Determine the (X, Y) coordinate at the center of the cell enclosing the given text.  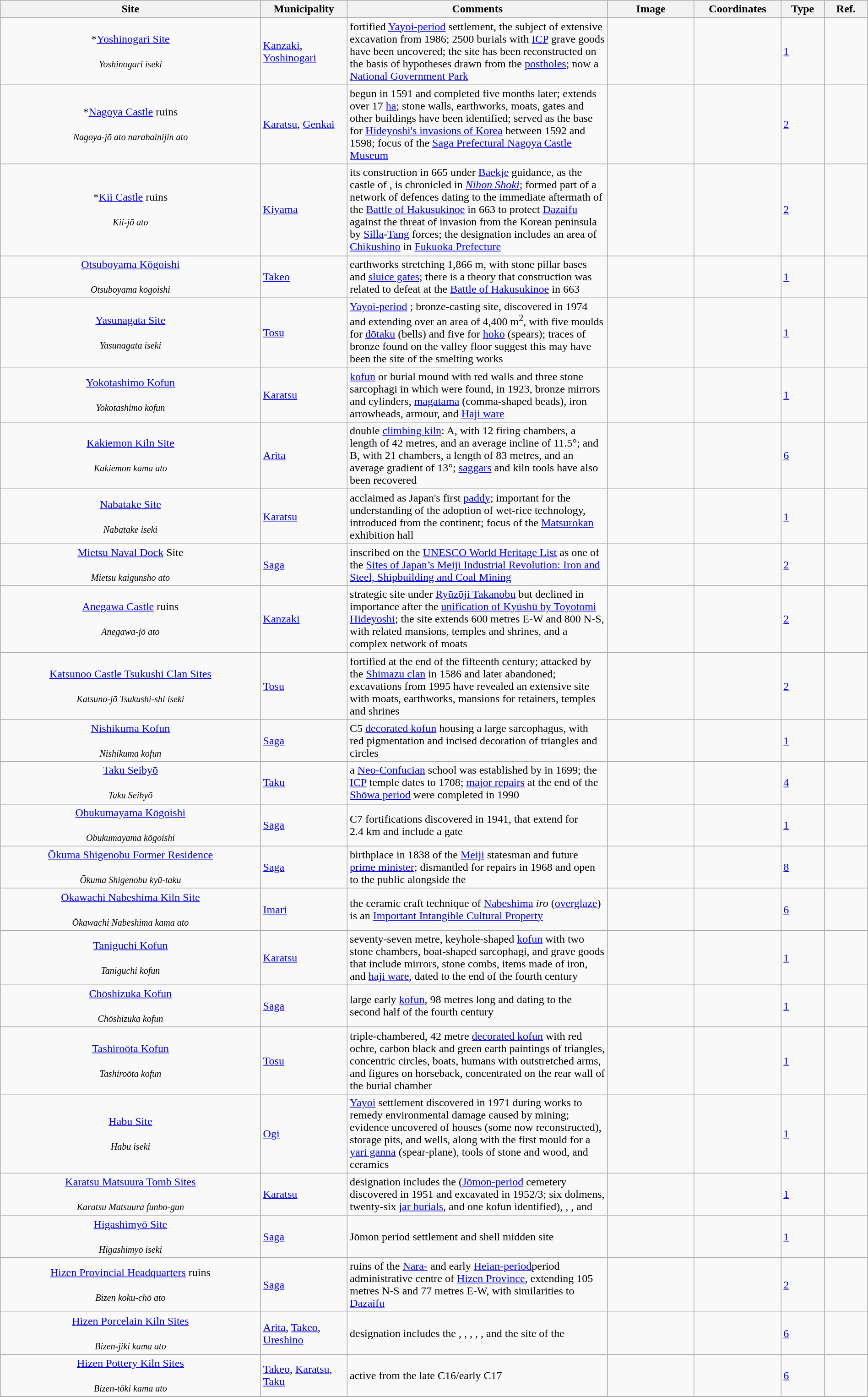
Taniguchi KofunTaniguchi kofun (130, 957)
Kakiemon Kiln SiteKakiemon kama ato (130, 456)
Chōshizuka KofunChōshizuka kofun (130, 1006)
Kanzaki (304, 619)
Jōmon period settlement and shell midden site (477, 1237)
Ref. (846, 9)
designation includes the , , , , , and the site of the (477, 1333)
Yokotashimo KofunYokotashimo kofun (130, 395)
large early kofun, 98 metres long and dating to the second half of the fourth century (477, 1006)
Kiyama (304, 210)
Katsunoo Castle Tsukushi Clan SitesKatsuno-jō Tsukushi-shi iseki (130, 686)
Takeo (304, 277)
Arita (304, 456)
Karatsu Matsuura Tomb SitesKaratsu Matsuura funbo-gun (130, 1195)
8 (803, 867)
C5 decorated kofun housing a large sarcophagus, with red pigmentation and incised decoration of triangles and circles (477, 741)
Mietsu Naval Dock SiteMietsu kaigunsho ato (130, 565)
Takeo, Karatsu, Taku (304, 1375)
Hizen Provincial Headquarters ruinsBizen koku-chō ato (130, 1285)
a Neo-Confucian school was established by in 1699; the ICP temple dates to 1708; major repairs at the end of the Shōwa period were completed in 1990 (477, 783)
Hizen Pottery Kiln SitesBizen-tōki kama ato (130, 1375)
birthplace in 1838 of the Meiji statesman and future prime minister; dismantled for repairs in 1968 and open to the public alongside the (477, 867)
Comments (477, 9)
*Nagoya Castle ruinsNagoya-jō ato narabainijin ato (130, 125)
Taku (304, 783)
Hizen Porcelain Kiln SitesBizen-jiki kama ato (130, 1333)
Karatsu, Genkai (304, 125)
Site (130, 9)
Otsuboyama KōgoishiOtsuboyama kōgoishi (130, 277)
Municipality (304, 9)
Imari (304, 909)
Higashimyō SiteHigashimyō iseki (130, 1237)
inscribed on the UNESCO World Heritage List as one of the Sites of Japan’s Meiji Industrial Revolution: Iron and Steel, Shipbuilding and Coal Mining (477, 565)
Habu SiteHabu iseki (130, 1133)
Ogi (304, 1133)
Anegawa Castle ruinsAnegawa-jō ato (130, 619)
*Yoshinogari SiteYoshinogari iseki (130, 51)
Image (651, 9)
the ceramic craft technique of Nabeshima iro (overglaze) is an Important Intangible Cultural Property (477, 909)
Coordinates (737, 9)
Tashiroōta KofunTashiroōta kofun (130, 1060)
Kanzaki, Yoshinogari (304, 51)
Ōkuma Shigenobu Former ResidenceŌkuma Shigenobu kyū-taku (130, 867)
active from the late C16/early C17 (477, 1375)
Type (803, 9)
Ōkawachi Nabeshima Kiln SiteŌkawachi Nabeshima kama ato (130, 909)
Obukumayama KōgoishiObukumayama kōgoishi (130, 825)
Yasunagata SiteYasunagata iseki (130, 333)
Taku SeibyōTaku Seibyō (130, 783)
C7 fortifications discovered in 1941, that extend for 2.4 km and include a gate (477, 825)
Nabatake SiteNabatake iseki (130, 517)
*Kii Castle ruinsKii-jō ato (130, 210)
Arita, Takeo, Ureshino (304, 1333)
4 (803, 783)
Nishikuma KofunNishikuma kofun (130, 741)
